Locate the cell with the specified text and output its (X, Y) center coordinate. 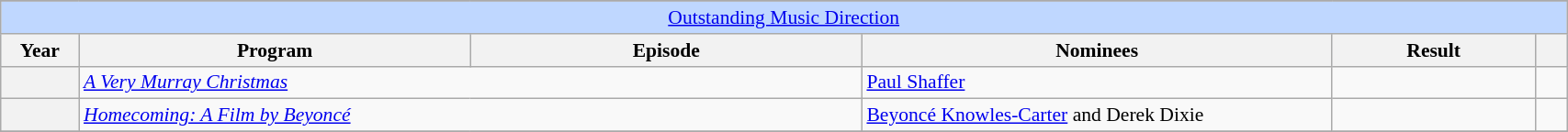
Nominees (1097, 50)
Beyoncé Knowles-Carter and Derek Dixie (1097, 115)
Program (275, 50)
Episode (666, 50)
Paul Shaffer (1097, 82)
Homecoming: A Film by Beyoncé (470, 115)
Year (40, 50)
Result (1434, 50)
A Very Murray Christmas (470, 82)
Outstanding Music Direction (784, 17)
